Scan for the cell matching the given text and deliver its [x, y] coordinate at center. 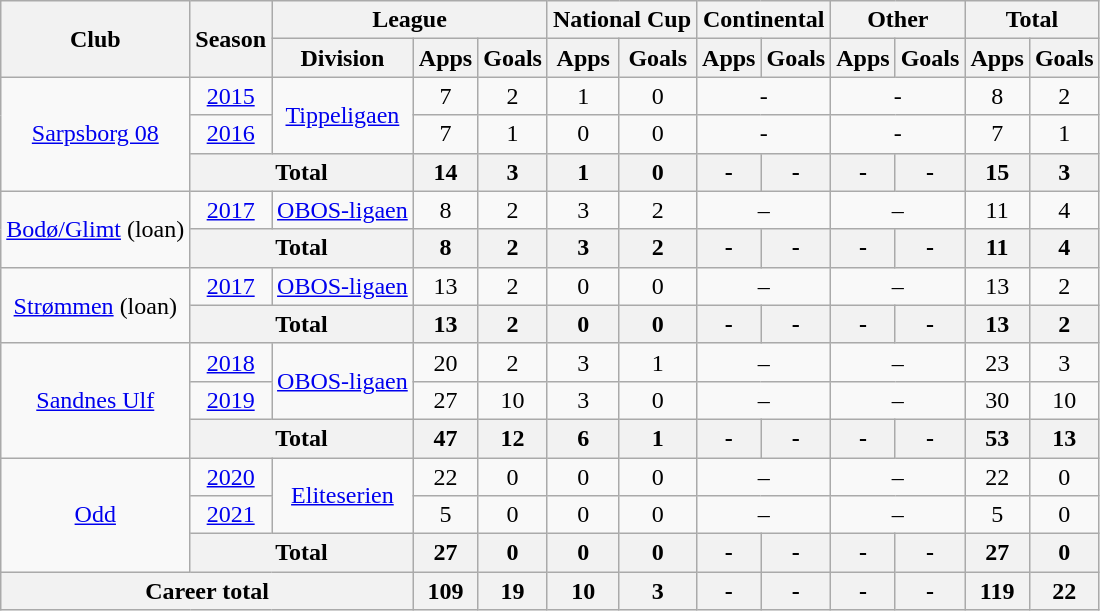
2018 [231, 362]
Tippeligaen [343, 115]
League [410, 20]
2020 [231, 477]
National Cup [622, 20]
Odd [96, 515]
109 [445, 591]
Career total [208, 591]
Eliteserien [343, 496]
2021 [231, 515]
2019 [231, 400]
2016 [231, 134]
119 [997, 591]
53 [997, 438]
6 [583, 438]
Other [898, 20]
Club [96, 39]
Division [343, 58]
2015 [231, 96]
14 [445, 172]
20 [445, 362]
Continental [764, 20]
12 [513, 438]
23 [997, 362]
Bodø/Glimt (loan) [96, 229]
Strømmen (loan) [96, 305]
Season [231, 39]
15 [997, 172]
Sandnes Ulf [96, 400]
30 [997, 400]
19 [513, 591]
47 [445, 438]
Sarpsborg 08 [96, 134]
